Find where the given text appears and provide that cell's center as [x, y] coordinate. 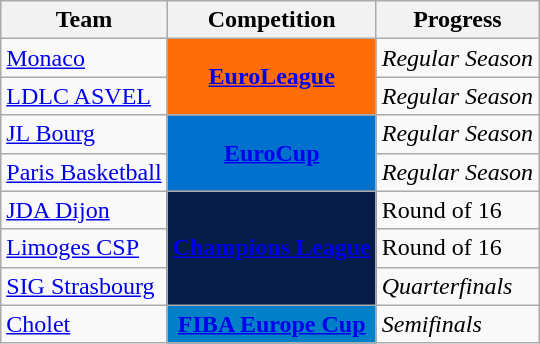
Progress [457, 20]
EuroLeague [272, 77]
Cholet [84, 324]
Champions League [272, 248]
SIG Strasbourg [84, 286]
JDA Dijon [84, 210]
Paris Basketball [84, 172]
FIBA Europe Cup [272, 324]
EuroCup [272, 153]
Quarterfinals [457, 286]
Team [84, 20]
Semifinals [457, 324]
LDLC ASVEL [84, 96]
Monaco [84, 58]
JL Bourg [84, 134]
Competition [272, 20]
Limoges CSP [84, 248]
